Return [x, y] of the center of cell containing provided text 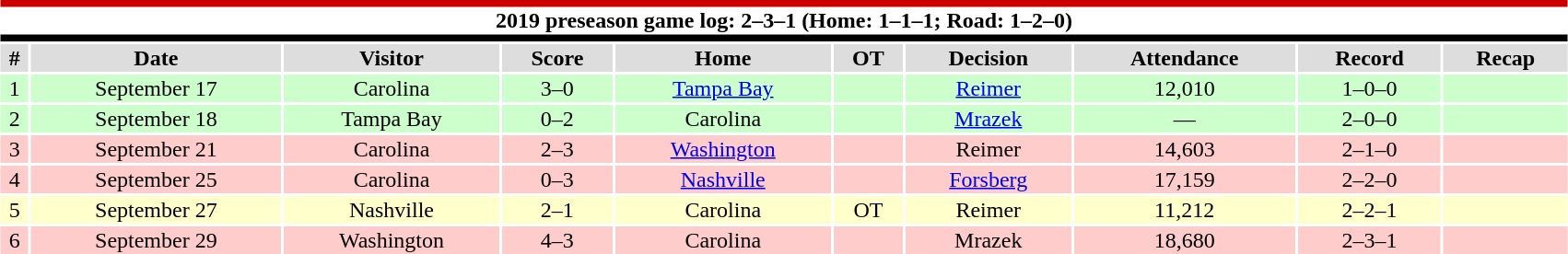
2–2–0 [1369, 179]
17,159 [1185, 179]
2–3 [557, 149]
September 29 [157, 240]
Home [723, 58]
2–0–0 [1369, 119]
September 17 [157, 88]
# [15, 58]
2 [15, 119]
Date [157, 58]
2–1 [557, 210]
5 [15, 210]
4 [15, 179]
— [1185, 119]
September 21 [157, 149]
2–2–1 [1369, 210]
Recap [1505, 58]
14,603 [1185, 149]
Visitor [392, 58]
September 18 [157, 119]
0–3 [557, 179]
3 [15, 149]
2–3–1 [1369, 240]
September 27 [157, 210]
September 25 [157, 179]
2–1–0 [1369, 149]
18,680 [1185, 240]
1–0–0 [1369, 88]
4–3 [557, 240]
2019 preseason game log: 2–3–1 (Home: 1–1–1; Road: 1–2–0) [784, 20]
Score [557, 58]
12,010 [1185, 88]
Record [1369, 58]
6 [15, 240]
Forsberg [988, 179]
11,212 [1185, 210]
3–0 [557, 88]
Decision [988, 58]
1 [15, 88]
Attendance [1185, 58]
0–2 [557, 119]
